Locate the cell with the specified text and output its (x, y) center coordinate. 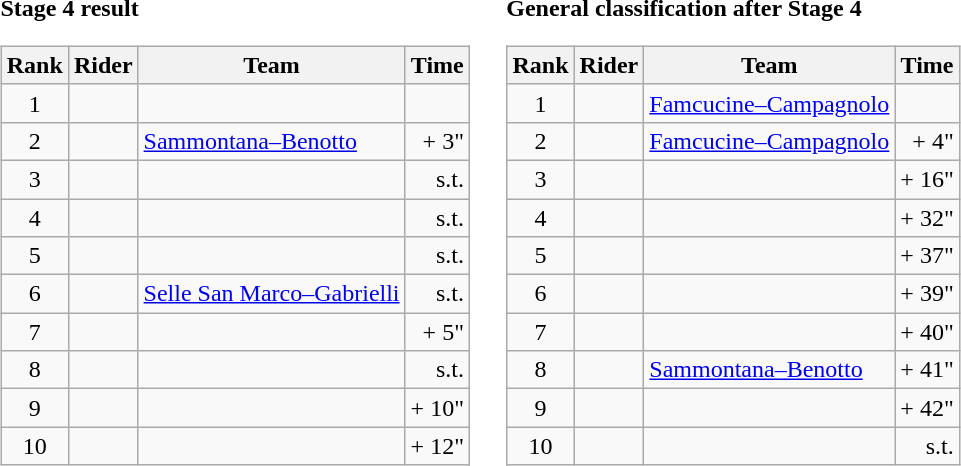
+ 4" (927, 141)
+ 42" (927, 408)
+ 32" (927, 217)
+ 12" (437, 446)
+ 37" (927, 256)
+ 39" (927, 294)
+ 3" (437, 141)
+ 5" (437, 332)
+ 41" (927, 370)
+ 10" (437, 408)
+ 40" (927, 332)
+ 16" (927, 179)
Selle San Marco–Gabrielli (272, 294)
